Capture the cell that displays the provided text and extract its [x, y] central coordinate. 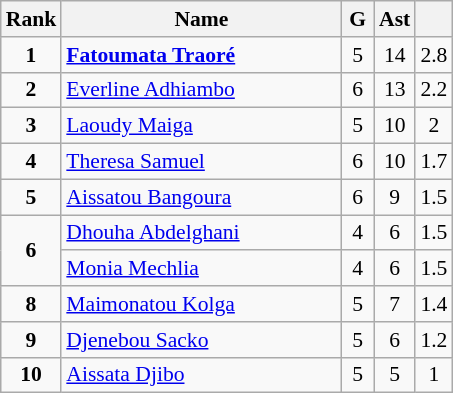
Dhouha Abdelghani [201, 233]
3 [32, 126]
Rank [32, 19]
Laoudy Maiga [201, 126]
Fatoumata Traoré [201, 55]
7 [394, 304]
14 [394, 55]
Aissatou Bangoura [201, 197]
Name [201, 19]
1.4 [434, 304]
Ast [394, 19]
Monia Mechlia [201, 269]
G [358, 19]
2.8 [434, 55]
Maimonatou Kolga [201, 304]
Djenebou Sacko [201, 340]
2.2 [434, 90]
13 [394, 90]
Everline Adhiambo [201, 90]
1.2 [434, 340]
Aissata Djibo [201, 375]
1.7 [434, 162]
8 [32, 304]
Theresa Samuel [201, 162]
